Return [X, Y] of the center of cell containing provided text 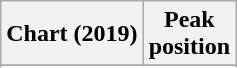
Chart (2019) [72, 34]
Peakposition [189, 34]
